Capture the cell that displays the provided text and extract its (x, y) central coordinate. 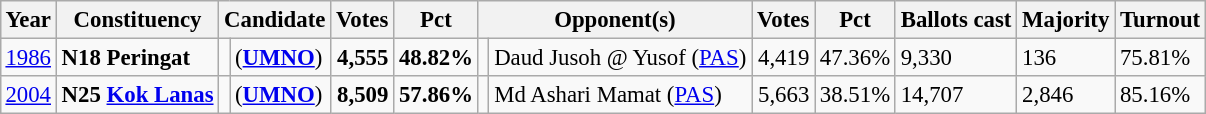
N25 Kok Lanas (138, 95)
47.36% (856, 57)
Turnout (1160, 20)
N18 Peringat (138, 57)
14,707 (956, 95)
57.86% (436, 95)
4,419 (784, 57)
48.82% (436, 57)
5,663 (784, 95)
Daud Jusoh @ Yusof (PAS) (620, 57)
2,846 (1066, 95)
2004 (28, 95)
8,509 (362, 95)
Ballots cast (956, 20)
Opponent(s) (614, 20)
4,555 (362, 57)
9,330 (956, 57)
85.16% (1160, 95)
Majority (1066, 20)
Md Ashari Mamat (PAS) (620, 95)
Constituency (138, 20)
75.81% (1160, 57)
Candidate (275, 20)
136 (1066, 57)
1986 (28, 57)
Year (28, 20)
38.51% (856, 95)
